Pinpoint the cell where the given text exists, returning its (X, Y) midpoint coordinate. 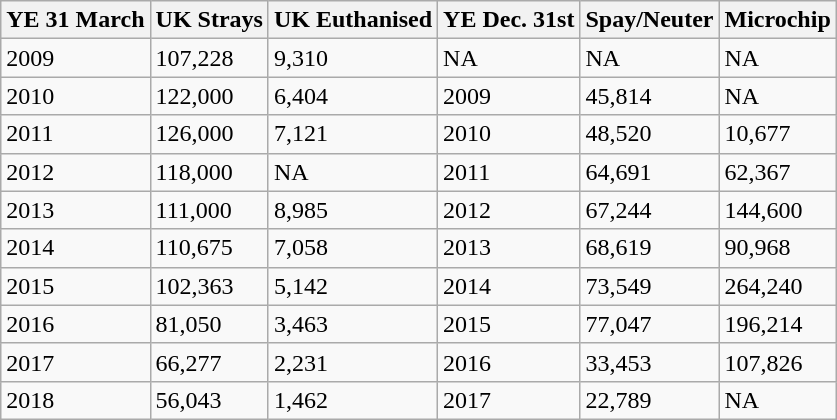
Microchip (778, 20)
7,121 (352, 134)
264,240 (778, 286)
102,363 (209, 286)
YE Dec. 31st (509, 20)
68,619 (650, 248)
2,231 (352, 362)
3,463 (352, 324)
1,462 (352, 400)
66,277 (209, 362)
UK Euthanised (352, 20)
56,043 (209, 400)
64,691 (650, 172)
7,058 (352, 248)
5,142 (352, 286)
110,675 (209, 248)
122,000 (209, 96)
2018 (76, 400)
81,050 (209, 324)
126,000 (209, 134)
107,228 (209, 58)
111,000 (209, 210)
YE 31 March (76, 20)
45,814 (650, 96)
Spay/Neuter (650, 20)
48,520 (650, 134)
144,600 (778, 210)
90,968 (778, 248)
67,244 (650, 210)
22,789 (650, 400)
9,310 (352, 58)
6,404 (352, 96)
118,000 (209, 172)
8,985 (352, 210)
77,047 (650, 324)
62,367 (778, 172)
33,453 (650, 362)
107,826 (778, 362)
UK Strays (209, 20)
73,549 (650, 286)
196,214 (778, 324)
10,677 (778, 134)
